Determine the [X, Y] coordinate at the center of the cell enclosing the given text.  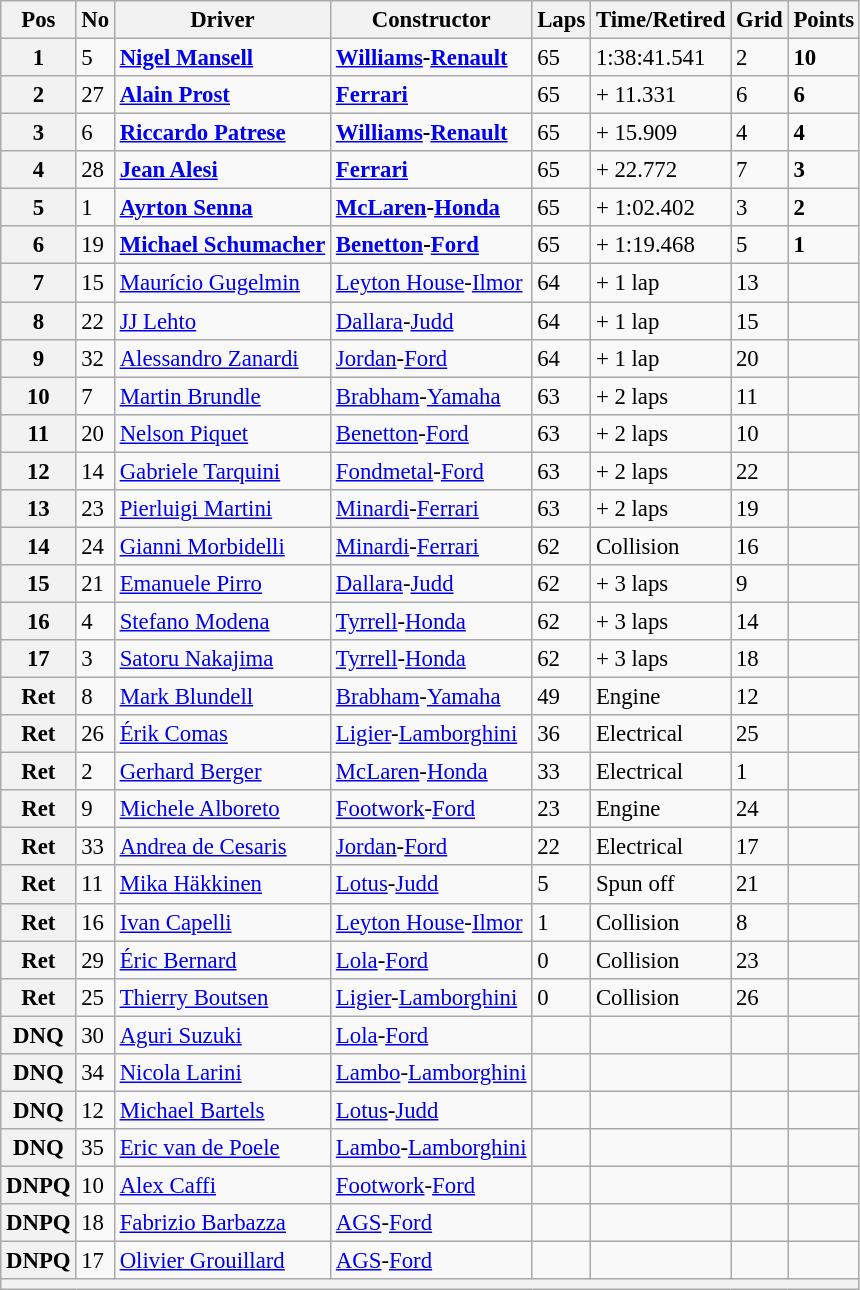
Grid [760, 20]
1:38:41.541 [661, 58]
Éric Bernard [222, 960]
Andrea de Cesaris [222, 847]
32 [95, 358]
35 [95, 1148]
Time/Retired [661, 20]
Martin Brundle [222, 396]
Michael Schumacher [222, 245]
28 [95, 170]
+ 1:19.468 [661, 245]
49 [562, 697]
+ 22.772 [661, 170]
JJ Lehto [222, 321]
Érik Comas [222, 734]
Eric van de Poele [222, 1148]
Satoru Nakajima [222, 659]
Ayrton Senna [222, 208]
Aguri Suzuki [222, 1035]
Alain Prost [222, 95]
29 [95, 960]
Alessandro Zanardi [222, 358]
Stefano Modena [222, 621]
Olivier Grouillard [222, 1261]
Pos [38, 20]
+ 1:02.402 [661, 208]
Michael Bartels [222, 1110]
Driver [222, 20]
Alex Caffi [222, 1185]
Points [824, 20]
Mika Häkkinen [222, 885]
Nigel Mansell [222, 58]
Pierluigi Martini [222, 509]
Nelson Piquet [222, 433]
Mark Blundell [222, 697]
Fabrizio Barbazza [222, 1223]
Michele Alboreto [222, 809]
30 [95, 1035]
Gerhard Berger [222, 772]
Maurício Gugelmin [222, 283]
Emanuele Pirro [222, 584]
Fondmetal-Ford [432, 471]
Riccardo Patrese [222, 133]
Spun off [661, 885]
+ 11.331 [661, 95]
34 [95, 1073]
+ 15.909 [661, 133]
Laps [562, 20]
Jean Alesi [222, 170]
Nicola Larini [222, 1073]
Thierry Boutsen [222, 997]
Constructor [432, 20]
Ivan Capelli [222, 922]
No [95, 20]
36 [562, 734]
27 [95, 95]
Gabriele Tarquini [222, 471]
Gianni Morbidelli [222, 546]
